Locate the cell with the specified text and output its (x, y) center coordinate. 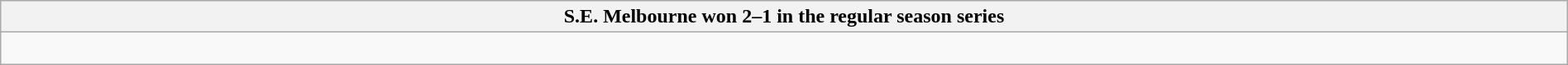
S.E. Melbourne won 2–1 in the regular season series (784, 17)
